Extract the [x, y] coordinate from the center of the cell holding the provided text.  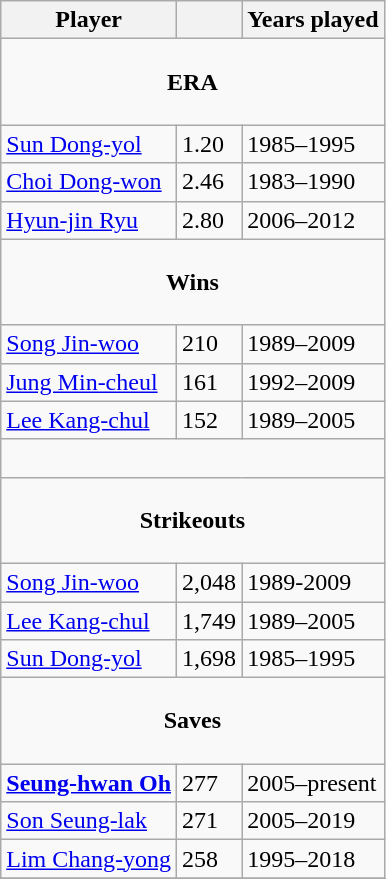
1,749 [210, 621]
2005–present [313, 783]
1989–2009 [313, 344]
1,698 [210, 659]
2.80 [210, 220]
161 [210, 382]
1992–2009 [313, 382]
Saves [192, 721]
Jung Min-cheul [89, 382]
1.20 [210, 144]
Son Seung-lak [89, 821]
1983–1990 [313, 182]
1989-2009 [313, 582]
Choi Dong-won [89, 182]
2.46 [210, 182]
2006–2012 [313, 220]
2,048 [210, 582]
Strikeouts [192, 520]
Wins [192, 282]
ERA [192, 82]
Player [89, 20]
210 [210, 344]
258 [210, 859]
1995–2018 [313, 859]
Lim Chang-yong [89, 859]
152 [210, 420]
Hyun-jin Ryu [89, 220]
2005–2019 [313, 821]
Years played [313, 20]
277 [210, 783]
271 [210, 821]
Seung-hwan Oh [89, 783]
